Extract the [X, Y] coordinate from the center of the cell holding the provided text.  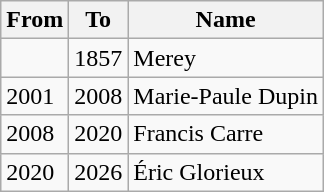
2026 [98, 172]
1857 [98, 58]
Merey [226, 58]
Francis Carre [226, 134]
Éric Glorieux [226, 172]
2001 [35, 96]
To [98, 20]
Marie-Paule Dupin [226, 96]
Name [226, 20]
From [35, 20]
